Find where the given text appears and provide that cell's center as [X, Y] coordinate. 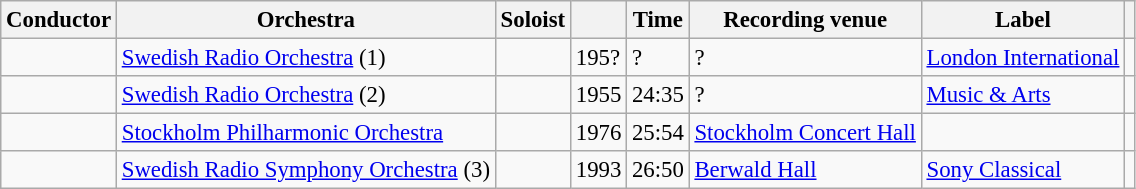
24:35 [658, 95]
1955 [598, 95]
Swedish Radio Symphony Orchestra (3) [306, 170]
Conductor [59, 20]
Time [658, 20]
Label [1023, 20]
Sony Classical [1023, 170]
Stockholm Philharmonic Orchestra [306, 133]
Swedish Radio Orchestra (1) [306, 58]
25:54 [658, 133]
Swedish Radio Orchestra (2) [306, 95]
Berwald Hall [805, 170]
Music & Arts [1023, 95]
London International [1023, 58]
Soloist [532, 20]
1993 [598, 170]
1976 [598, 133]
Orchestra [306, 20]
Stockholm Concert Hall [805, 133]
26:50 [658, 170]
Recording venue [805, 20]
195? [598, 58]
